Return the [x, y] coordinate for the center point of the cell that contains the specified text.  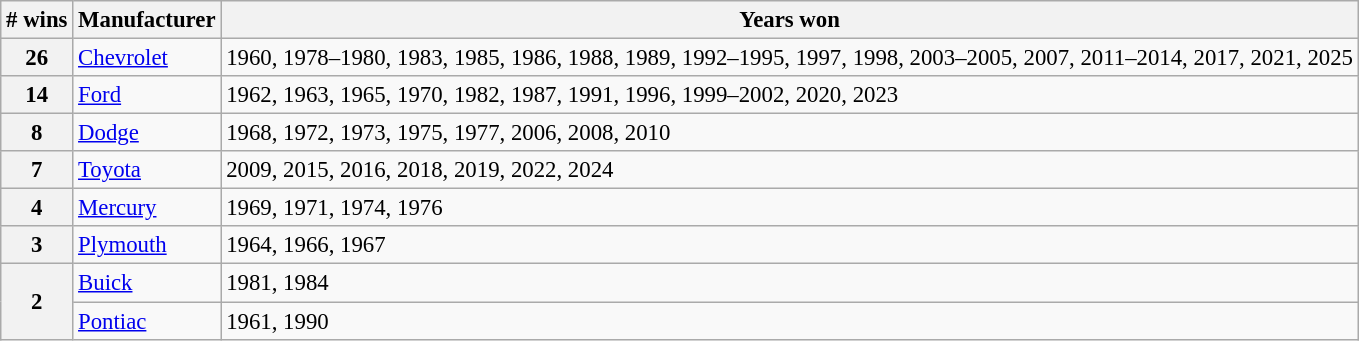
Chevrolet [147, 58]
1968, 1972, 1973, 1975, 1977, 2006, 2008, 2010 [790, 133]
8 [37, 133]
1960, 1978–1980, 1983, 1985, 1986, 1988, 1989, 1992–1995, 1997, 1998, 2003–2005, 2007, 2011–2014, 2017, 2021, 2025 [790, 58]
1981, 1984 [790, 283]
Pontiac [147, 321]
Toyota [147, 170]
# wins [37, 20]
1964, 1966, 1967 [790, 245]
1961, 1990 [790, 321]
Dodge [147, 133]
Manufacturer [147, 20]
Ford [147, 95]
1969, 1971, 1974, 1976 [790, 208]
Buick [147, 283]
Plymouth [147, 245]
7 [37, 170]
Years won [790, 20]
14 [37, 95]
2 [37, 302]
Mercury [147, 208]
3 [37, 245]
1962, 1963, 1965, 1970, 1982, 1987, 1991, 1996, 1999–2002, 2020, 2023 [790, 95]
4 [37, 208]
2009, 2015, 2016, 2018, 2019, 2022, 2024 [790, 170]
26 [37, 58]
